Find where the given text appears and provide that cell's center as (X, Y) coordinate. 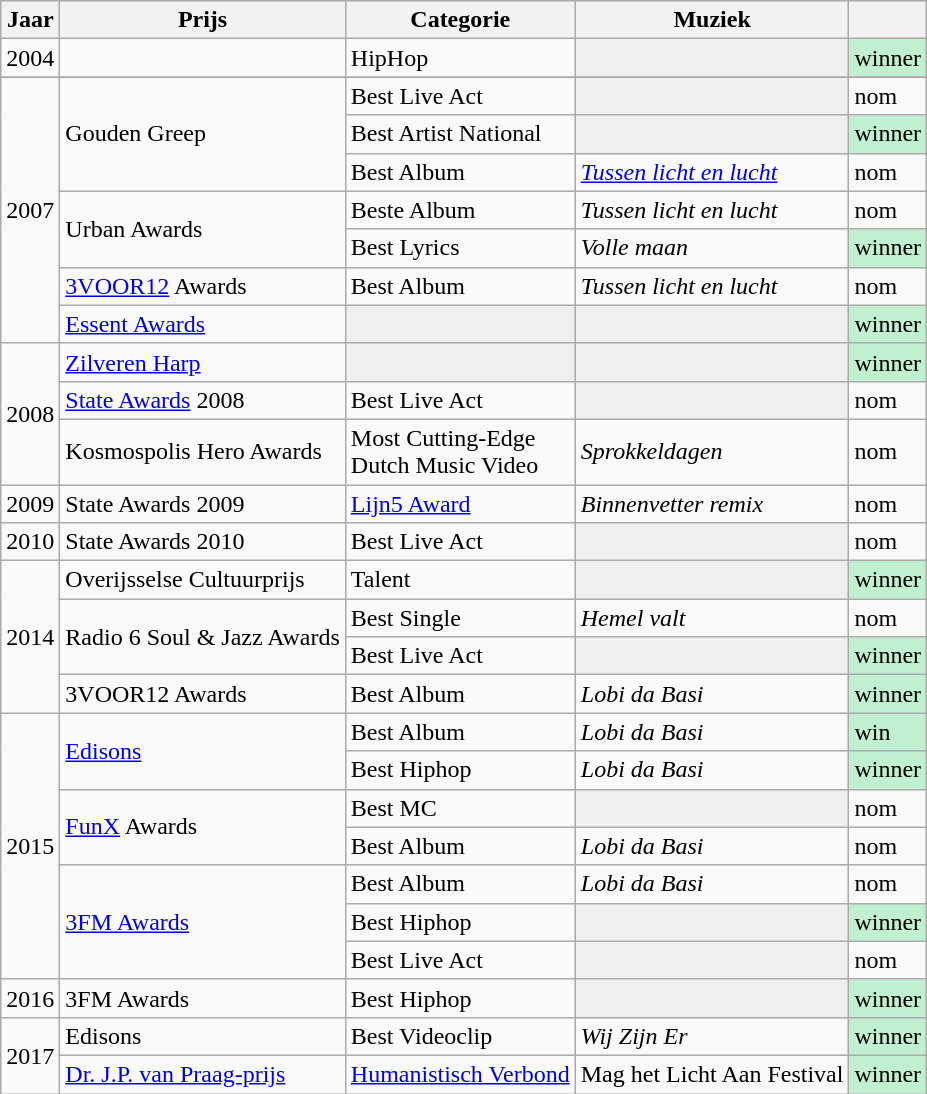
win (888, 732)
State Awards 2010 (202, 542)
Radio 6 Soul & Jazz Awards (202, 637)
2010 (30, 542)
Lijn5 Award (460, 503)
Wij Zijn Er (712, 1036)
Hemel valt (712, 618)
2004 (30, 58)
Urban Awards (202, 229)
Gouden Greep (202, 134)
Overijsselse Cultuurprijs (202, 580)
Best Artist National (460, 134)
2016 (30, 998)
2009 (30, 503)
State Awards 2009 (202, 503)
2015 (30, 846)
State Awards 2008 (202, 400)
Muziek (712, 20)
Best MC (460, 808)
2008 (30, 414)
Jaar (30, 20)
Kosmospolis Hero Awards (202, 452)
Most Cutting-Edge Dutch Music Video (460, 452)
Sprokkeldagen (712, 452)
Beste Album (460, 210)
HipHop (460, 58)
Mag het Licht Aan Festival (712, 1074)
Categorie (460, 20)
2007 (30, 210)
Best Single (460, 618)
Best Videoclip (460, 1036)
2017 (30, 1055)
Best Lyrics (460, 248)
Talent (460, 580)
Volle maan (712, 248)
Essent Awards (202, 324)
Humanistisch Verbond (460, 1074)
Dr. J.P. van Praag-prijs (202, 1074)
Zilveren Harp (202, 362)
FunX Awards (202, 827)
Binnenvetter remix (712, 503)
2014 (30, 637)
Prijs (202, 20)
